Provide the (x, y) coordinate of the cell's center where the given text is located.  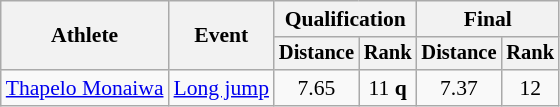
Long jump (222, 88)
7.37 (458, 88)
7.65 (316, 88)
Event (222, 36)
12 (530, 88)
11 q (388, 88)
Final (487, 19)
Qualification (345, 19)
Athlete (85, 36)
Thapelo Monaiwa (85, 88)
